Provide the [X, Y] coordinate of the cell's center where the given text is located.  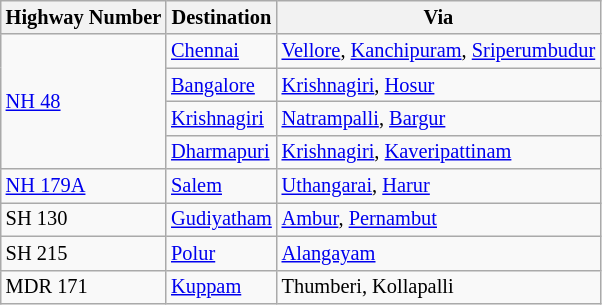
SH 130 [84, 219]
Krishnagiri, Hosur [438, 85]
Destination [221, 17]
Kuppam [221, 287]
NH 48 [84, 102]
Polur [221, 253]
Natrampalli, Bargur [438, 118]
Salem [221, 186]
Vellore, Kanchipuram, Sriperumbudur [438, 51]
Chennai [221, 51]
NH 179A [84, 186]
MDR 171 [84, 287]
Krishnagiri [221, 118]
Uthangarai, Harur [438, 186]
Krishnagiri, Kaveripattinam [438, 152]
Bangalore [221, 85]
Gudiyatham [221, 219]
Thumberi, Kollapalli [438, 287]
Via [438, 17]
Dharmapuri [221, 152]
Highway Number [84, 17]
Ambur, Pernambut [438, 219]
SH 215 [84, 253]
Alangayam [438, 253]
